From the cell containing the given text, extract its center point as (X, Y) coordinate. 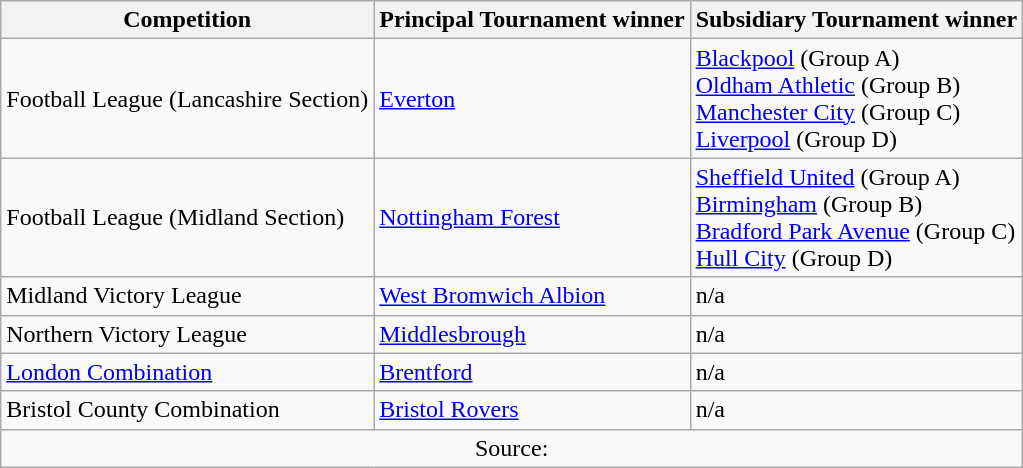
Football League (Midland Section) (188, 218)
Everton (532, 98)
Brentford (532, 372)
Middlesbrough (532, 334)
Bristol Rovers (532, 410)
Midland Victory League (188, 296)
Northern Victory League (188, 334)
West Bromwich Albion (532, 296)
Bristol County Combination (188, 410)
Principal Tournament winner (532, 20)
Competition (188, 20)
Football League (Lancashire Section) (188, 98)
London Combination (188, 372)
Nottingham Forest (532, 218)
Sheffield United (Group A)Birmingham (Group B)Bradford Park Avenue (Group C)Hull City (Group D) (856, 218)
Subsidiary Tournament winner (856, 20)
Source: (512, 448)
Blackpool (Group A)Oldham Athletic (Group B)Manchester City (Group C)Liverpool (Group D) (856, 98)
